For the text-containing cell, return its midpoint in [X, Y] coordinate format. 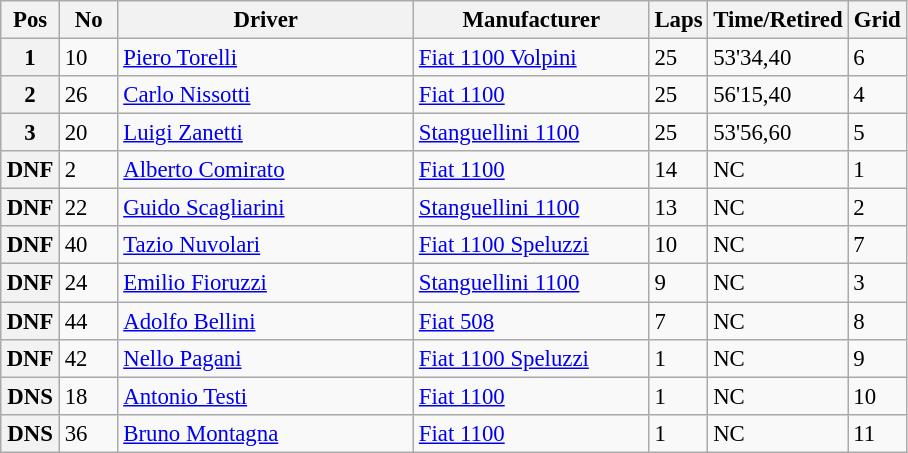
Driver [266, 20]
Time/Retired [778, 20]
Piero Torelli [266, 58]
44 [88, 321]
Luigi Zanetti [266, 133]
Adolfo Bellini [266, 321]
13 [678, 208]
8 [878, 321]
6 [878, 58]
42 [88, 358]
Guido Scagliarini [266, 208]
Fiat 508 [532, 321]
24 [88, 283]
Manufacturer [532, 20]
53'56,60 [778, 133]
Bruno Montagna [266, 433]
26 [88, 95]
Nello Pagani [266, 358]
Alberto Comirato [266, 170]
4 [878, 95]
56'15,40 [778, 95]
22 [88, 208]
18 [88, 396]
40 [88, 245]
Pos [30, 20]
Emilio Fioruzzi [266, 283]
36 [88, 433]
Antonio Testi [266, 396]
53'34,40 [778, 58]
Tazio Nuvolari [266, 245]
Fiat 1100 Volpini [532, 58]
11 [878, 433]
20 [88, 133]
5 [878, 133]
No [88, 20]
Laps [678, 20]
14 [678, 170]
Carlo Nissotti [266, 95]
Grid [878, 20]
